Identify which cell holds the provided text, then report its [X, Y] central coordinate. 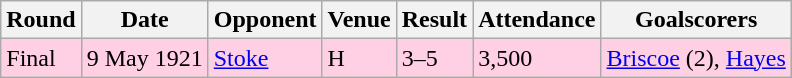
Briscoe (2), Hayes [696, 58]
Venue [359, 20]
Opponent [265, 20]
Goalscorers [696, 20]
Round [41, 20]
Result [434, 20]
3–5 [434, 58]
9 May 1921 [144, 58]
3,500 [537, 58]
H [359, 58]
Date [144, 20]
Stoke [265, 58]
Attendance [537, 20]
Final [41, 58]
